Return the (x, y) coordinate for the center point of the cell that contains the specified text.  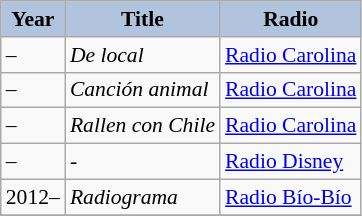
Rallen con Chile (142, 126)
Radio Bío-Bío (290, 197)
Radio (290, 19)
- (142, 162)
Year (33, 19)
Radiograma (142, 197)
Canción animal (142, 90)
Title (142, 19)
Radio Disney (290, 162)
De local (142, 55)
2012– (33, 197)
